Scan for the cell matching the given text and deliver its (X, Y) coordinate at center. 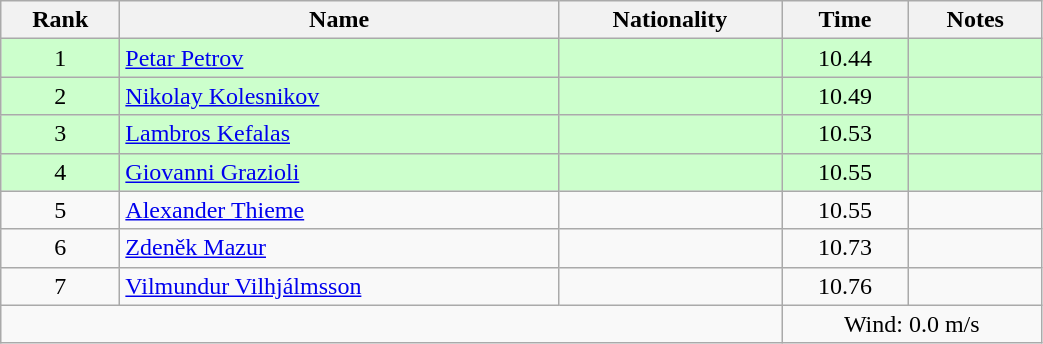
Lambros Kefalas (340, 134)
Nikolay Kolesnikov (340, 96)
10.53 (846, 134)
5 (60, 210)
10.49 (846, 96)
7 (60, 286)
4 (60, 172)
Name (340, 20)
Giovanni Grazioli (340, 172)
Nationality (670, 20)
Petar Petrov (340, 58)
2 (60, 96)
Alexander Thieme (340, 210)
Vilmundur Vilhjálmsson (340, 286)
Time (846, 20)
1 (60, 58)
3 (60, 134)
Wind: 0.0 m/s (912, 324)
Notes (975, 20)
Zdeněk Mazur (340, 248)
Rank (60, 20)
10.76 (846, 286)
10.44 (846, 58)
10.73 (846, 248)
6 (60, 248)
